Search for the cell housing the specified text and yield its (x, y) center coordinate. 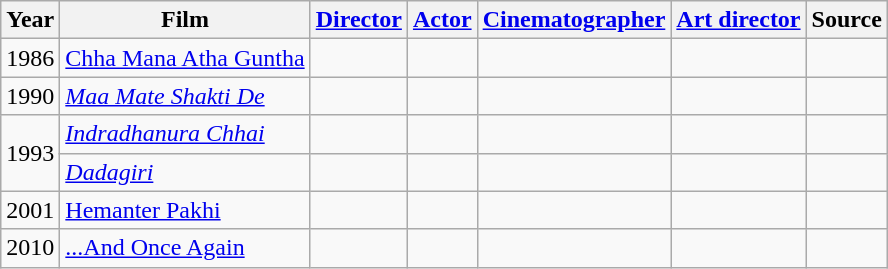
2001 (30, 210)
Cinematographer (574, 20)
1990 (30, 96)
Art director (738, 20)
Indradhanura Chhai (185, 134)
Year (30, 20)
Dadagiri (185, 172)
Source (846, 20)
2010 (30, 248)
Actor (442, 20)
1986 (30, 58)
1993 (30, 153)
...And Once Again (185, 248)
Maa Mate Shakti De (185, 96)
Film (185, 20)
Hemanter Pakhi (185, 210)
Director (358, 20)
Chha Mana Atha Guntha (185, 58)
